Extract the [x, y] coordinate from the center of the cell holding the provided text.  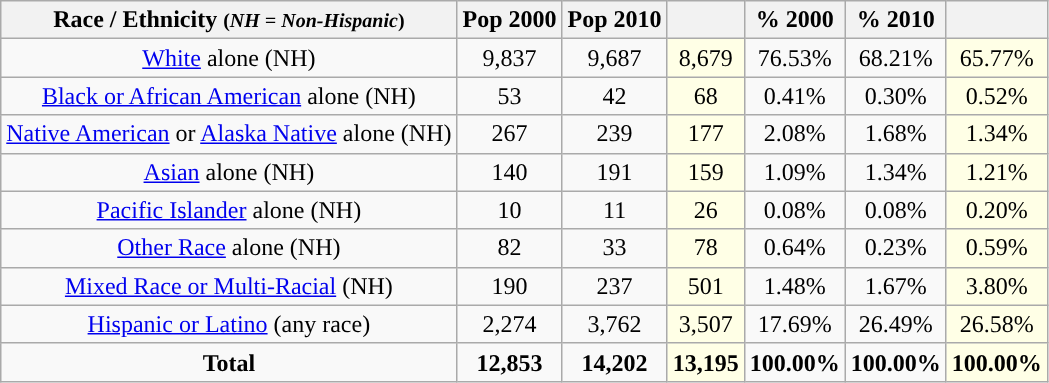
1.21% [996, 172]
2.08% [794, 134]
237 [614, 286]
9,837 [510, 58]
Pop 2010 [614, 20]
68.21% [896, 58]
13,195 [706, 362]
0.41% [794, 96]
42 [614, 96]
1.48% [794, 286]
2,274 [510, 324]
159 [706, 172]
8,679 [706, 58]
267 [510, 134]
9,687 [614, 58]
1.67% [896, 286]
12,853 [510, 362]
3.80% [996, 286]
68 [706, 96]
190 [510, 286]
26.58% [996, 324]
Race / Ethnicity (NH = Non-Hispanic) [229, 20]
191 [614, 172]
65.77% [996, 58]
78 [706, 248]
0.59% [996, 248]
76.53% [794, 58]
26 [706, 210]
3,762 [614, 324]
501 [706, 286]
Other Race alone (NH) [229, 248]
82 [510, 248]
0.23% [896, 248]
Pop 2000 [510, 20]
17.69% [794, 324]
239 [614, 134]
% 2010 [896, 20]
14,202 [614, 362]
Hispanic or Latino (any race) [229, 324]
53 [510, 96]
Total [229, 362]
Native American or Alaska Native alone (NH) [229, 134]
Black or African American alone (NH) [229, 96]
3,507 [706, 324]
10 [510, 210]
Mixed Race or Multi-Racial (NH) [229, 286]
0.20% [996, 210]
26.49% [896, 324]
Pacific Islander alone (NH) [229, 210]
% 2000 [794, 20]
1.09% [794, 172]
0.64% [794, 248]
140 [510, 172]
33 [614, 248]
11 [614, 210]
0.52% [996, 96]
Asian alone (NH) [229, 172]
0.30% [896, 96]
177 [706, 134]
1.68% [896, 134]
White alone (NH) [229, 58]
